Locate the cell with the specified text and output its (X, Y) center coordinate. 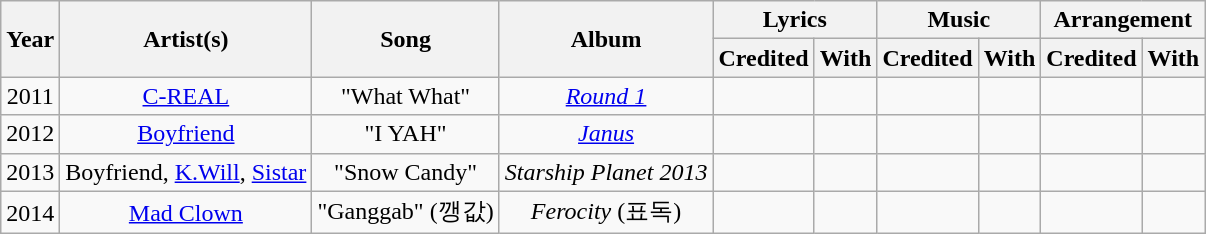
"What What" (406, 96)
Music (959, 20)
C-REAL (186, 96)
"I YAH" (406, 134)
Album (606, 39)
Boyfriend (186, 134)
Artist(s) (186, 39)
Janus (606, 134)
2014 (30, 212)
2011 (30, 96)
"Ganggab" (깽값) (406, 212)
2013 (30, 172)
Round 1 (606, 96)
2012 (30, 134)
Boyfriend, K.Will, Sistar (186, 172)
Starship Planet 2013 (606, 172)
Song (406, 39)
Arrangement (1123, 20)
Mad Clown (186, 212)
Lyrics (795, 20)
"Snow Candy" (406, 172)
Ferocity (표독) (606, 212)
Year (30, 39)
